Search for the cell housing the specified text and yield its [X, Y] center coordinate. 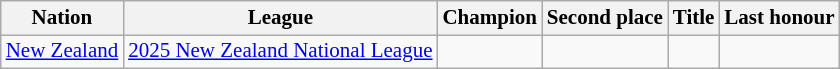
Second place [605, 18]
Champion [489, 18]
Last honour [779, 18]
New Zealand [62, 52]
Nation [62, 18]
League [280, 18]
2025 New Zealand National League [280, 52]
Title [694, 18]
